Search for the cell housing the specified text and yield its [X, Y] center coordinate. 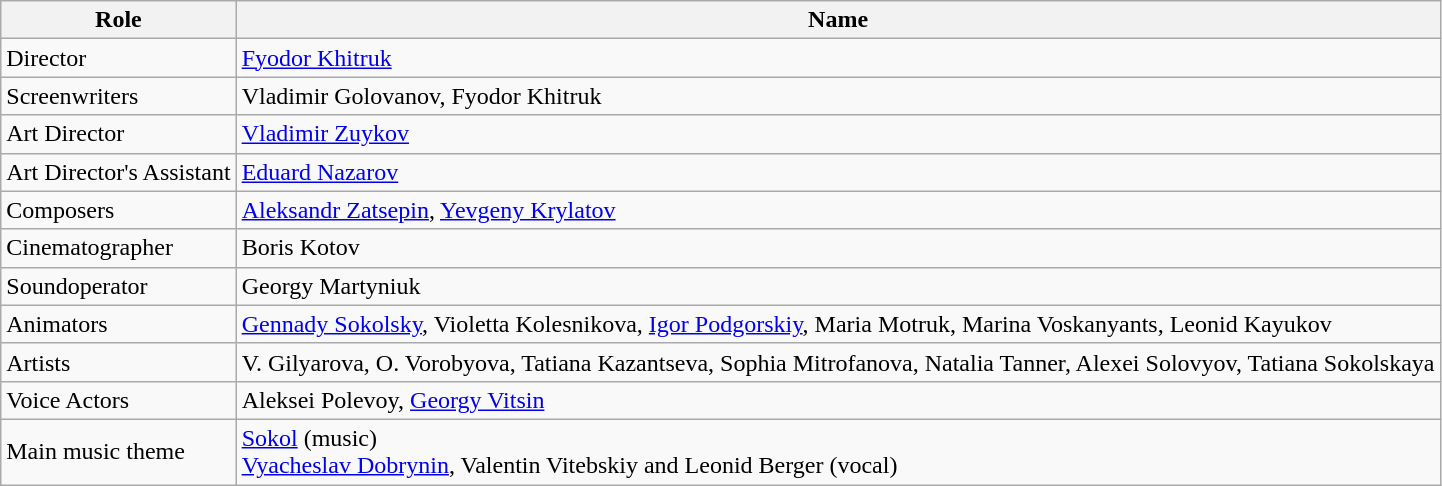
Aleksei Polevoy, Georgy Vitsin [838, 400]
Name [838, 20]
Boris Kotov [838, 248]
Art Director [118, 134]
Aleksandr Zatsepin, Yevgeny Krylatov [838, 210]
Role [118, 20]
Vladimir Golovanov, Fyodor Khitruk [838, 96]
Art Director's Assistant [118, 172]
Voice Actors [118, 400]
V. Gilyarova, O. Vorobyova, Tatiana Kazantseva, Sophia Mitrofanova, Natalia Tanner, Alexei Solovyov, Tatiana Sokolskaya [838, 362]
Eduard Nazarov [838, 172]
Vladimir Zuykov [838, 134]
Fyodor Khitruk [838, 58]
Georgy Martyniuk [838, 286]
Cinematographer [118, 248]
Sokol (music)Vyacheslav Dobrynin, Valentin Vitebskiy and Leonid Berger (vocal) [838, 452]
Screenwriters [118, 96]
Gennady Sokolsky, Violetta Kolesnikova, Igor Podgorskiy, Maria Motruk, Marina Voskanyants, Leonid Kayukov [838, 324]
Artists [118, 362]
Composers [118, 210]
Director [118, 58]
Soundoperator [118, 286]
Animators [118, 324]
Main music theme [118, 452]
